Return the (x, y) coordinate for the center point of the cell that contains the specified text.  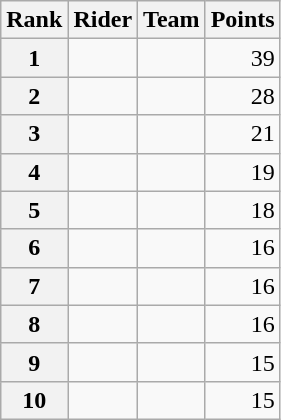
Points (242, 20)
Rider (103, 20)
8 (34, 324)
3 (34, 134)
21 (242, 134)
28 (242, 96)
9 (34, 362)
7 (34, 286)
Rank (34, 20)
10 (34, 400)
Team (172, 20)
39 (242, 58)
1 (34, 58)
19 (242, 172)
4 (34, 172)
18 (242, 210)
5 (34, 210)
6 (34, 248)
2 (34, 96)
